Identify which cell holds the provided text, then report its [x, y] central coordinate. 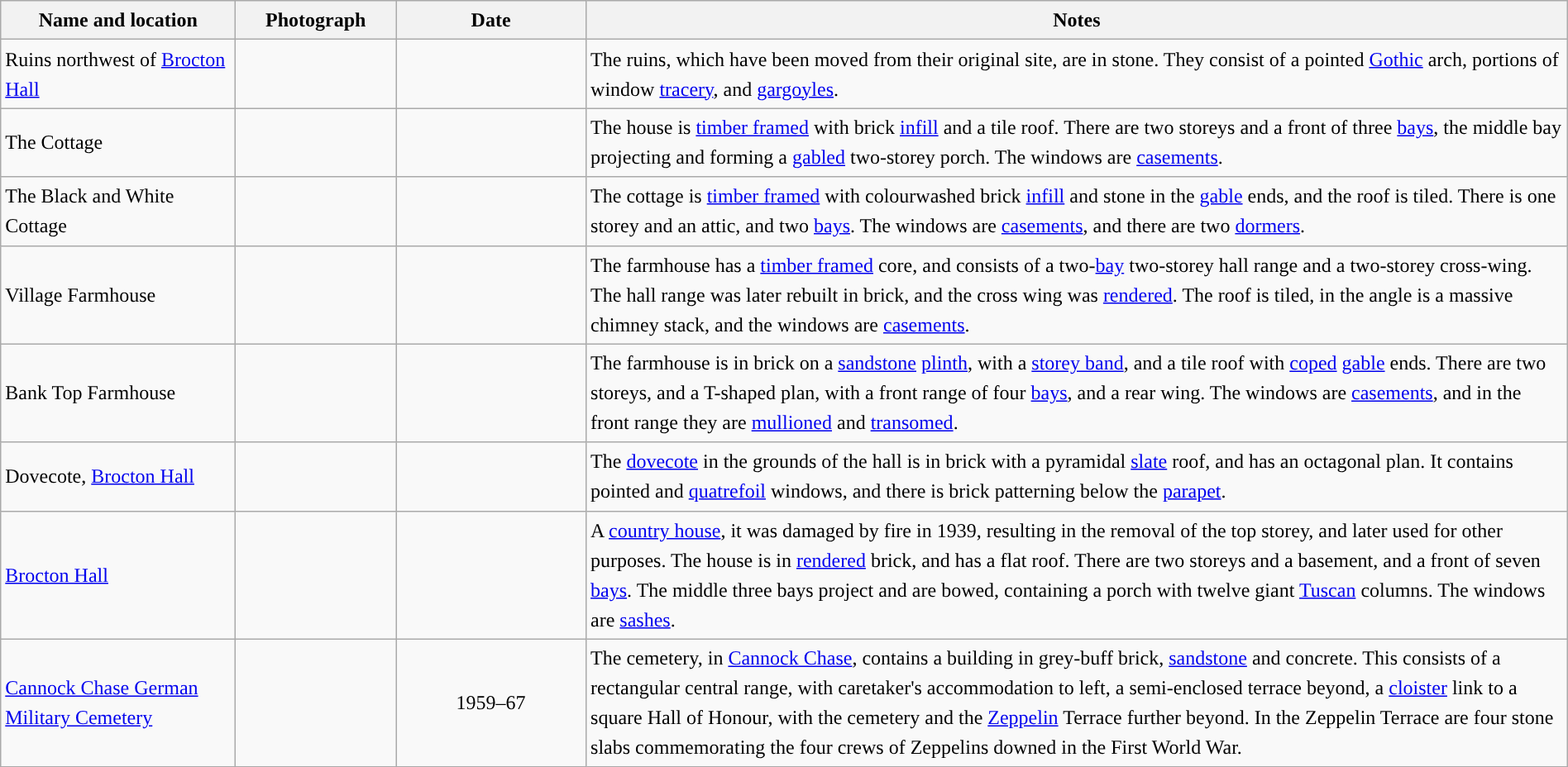
Notes [1077, 20]
Village Farmhouse [118, 294]
Dovecote, Brocton Hall [118, 476]
1959–67 [491, 703]
Photograph [316, 20]
Ruins northwest of Brocton Hall [118, 74]
The Black and White Cottage [118, 212]
Date [491, 20]
Name and location [118, 20]
The Cottage [118, 142]
Brocton Hall [118, 575]
Bank Top Farmhouse [118, 393]
Cannock Chase German Military Cemetery [118, 703]
